Scan for the cell matching the given text and deliver its [x, y] coordinate at center. 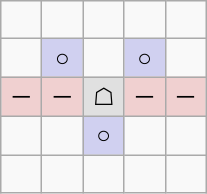
☖ [104, 97]
